Locate the cell with the specified text and output its (x, y) center coordinate. 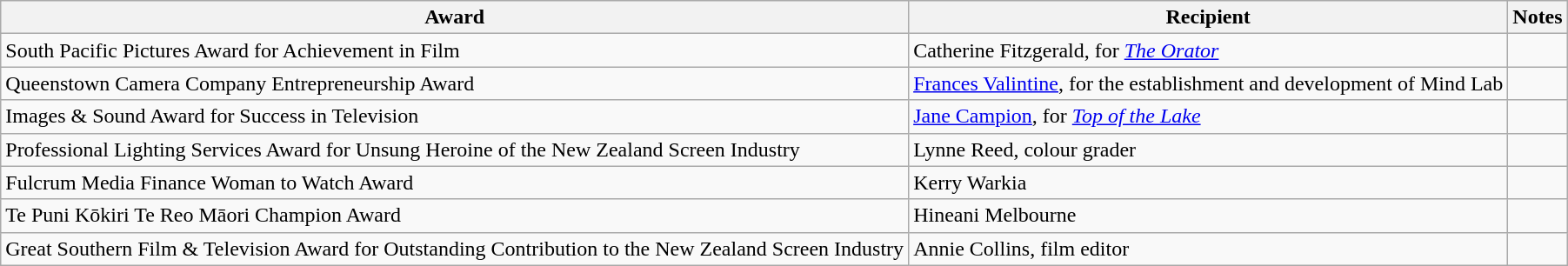
Queenstown Camera Company Entrepreneurship Award (455, 83)
Frances Valintine, for the establishment and development of Mind Lab (1209, 83)
Professional Lighting Services Award for Unsung Heroine of the New Zealand Screen Industry (455, 150)
Te Puni Kōkiri Te Reo Māori Champion Award (455, 216)
Notes (1538, 17)
Annie Collins, film editor (1209, 249)
Images & Sound Award for Success in Television (455, 116)
Lynne Reed, colour grader (1209, 150)
Recipient (1209, 17)
Kerry Warkia (1209, 183)
Catherine Fitzgerald, for The Orator (1209, 50)
Award (455, 17)
South Pacific Pictures Award for Achievement in Film (455, 50)
Great Southern Film & Television Award for Outstanding Contribution to the New Zealand Screen Industry (455, 249)
Jane Campion, for Top of the Lake (1209, 116)
Fulcrum Media Finance Woman to Watch Award (455, 183)
Hineani Melbourne (1209, 216)
